Determine the [X, Y] coordinate at the center of the cell enclosing the given text.  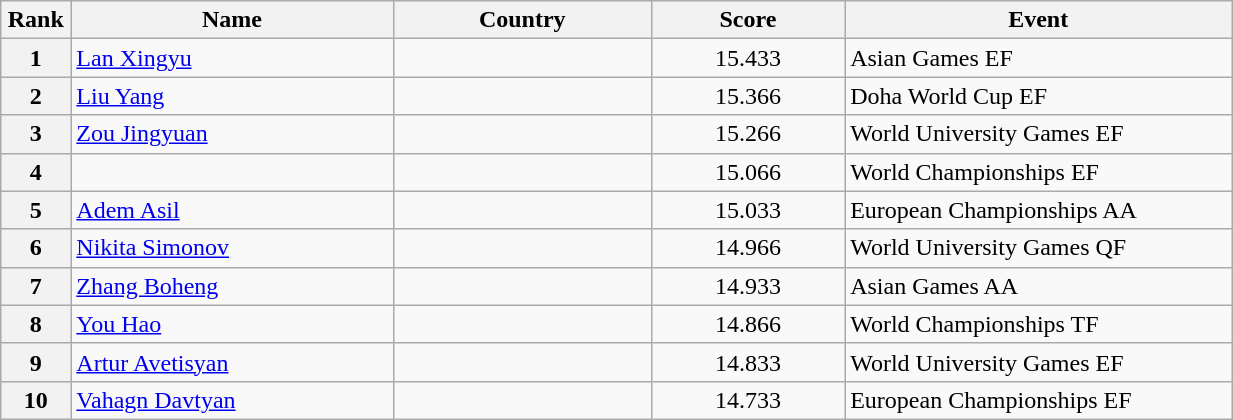
1 [36, 58]
Nikita Simonov [232, 248]
You Hao [232, 324]
10 [36, 400]
Rank [36, 20]
Score [748, 20]
European Championships AA [1038, 210]
14.866 [748, 324]
World Championships EF [1038, 172]
8 [36, 324]
5 [36, 210]
Asian Games AA [1038, 286]
14.933 [748, 286]
14.733 [748, 400]
15.433 [748, 58]
7 [36, 286]
Artur Avetisyan [232, 362]
Event [1038, 20]
6 [36, 248]
15.033 [748, 210]
9 [36, 362]
15.066 [748, 172]
Adem Asil [232, 210]
15.366 [748, 96]
Country [522, 20]
Zou Jingyuan [232, 134]
World Championships TF [1038, 324]
World University Games QF [1038, 248]
Vahagn Davtyan [232, 400]
3 [36, 134]
Name [232, 20]
2 [36, 96]
Liu Yang [232, 96]
European Championships EF [1038, 400]
4 [36, 172]
14.966 [748, 248]
14.833 [748, 362]
15.266 [748, 134]
Zhang Boheng [232, 286]
Lan Xingyu [232, 58]
Doha World Cup EF [1038, 96]
Asian Games EF [1038, 58]
